Find where the given text appears and provide that cell's center as [x, y] coordinate. 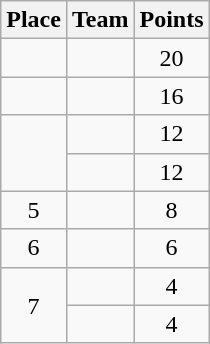
Points [172, 20]
16 [172, 96]
Team [100, 20]
Place [34, 20]
5 [34, 210]
7 [34, 305]
20 [172, 58]
8 [172, 210]
